From the cell containing the given text, extract its center point as [x, y] coordinate. 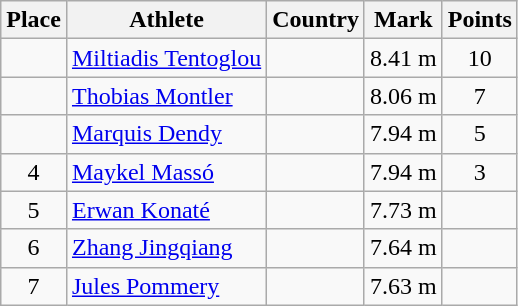
Erwan Konaté [166, 210]
4 [34, 172]
Place [34, 20]
Jules Pommery [166, 286]
8.06 m [403, 96]
Country [316, 20]
Zhang Jingqiang [166, 248]
Maykel Massó [166, 172]
Thobias Montler [166, 96]
7.73 m [403, 210]
Miltiadis Tentoglou [166, 58]
7.63 m [403, 286]
10 [480, 58]
6 [34, 248]
7.64 m [403, 248]
3 [480, 172]
8.41 m [403, 58]
Points [480, 20]
Mark [403, 20]
Athlete [166, 20]
Marquis Dendy [166, 134]
